Provide the [X, Y] coordinate of the cell's center where the given text is located.  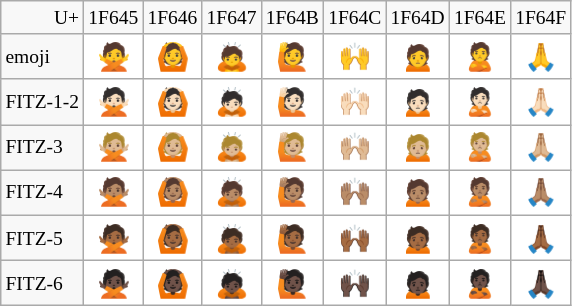
🙎🏿 [480, 282]
1F645 [114, 18]
FITZ-3 [42, 148]
🙏 [541, 56]
🙏🏽 [541, 192]
🙅🏾 [114, 238]
🙍🏿 [418, 282]
🙌🏿 [354, 282]
U+ [42, 18]
1F64F [541, 18]
🙌🏻 [354, 102]
1F647 [232, 18]
FITZ-6 [42, 282]
🙎🏽 [480, 192]
🙋 [292, 56]
🙍🏻 [418, 102]
🙆 [172, 56]
🙅🏽 [114, 192]
🙆🏽 [172, 192]
🙍🏾 [418, 238]
🙌🏼 [354, 148]
🙌🏾 [354, 238]
🙌 [354, 56]
🙅🏻 [114, 102]
🙇🏿 [232, 282]
1F64B [292, 18]
🙇 [232, 56]
FITZ-1-2 [42, 102]
🙍 [418, 56]
🙍🏽 [418, 192]
🙏🏻 [541, 102]
🙌🏽 [354, 192]
🙏🏿 [541, 282]
🙆🏻 [172, 102]
🙆🏼 [172, 148]
🙅🏿 [114, 282]
🙅 [114, 56]
1F64D [418, 18]
🙎🏻 [480, 102]
🙆🏾 [172, 238]
🙇🏼 [232, 148]
🙎 [480, 56]
🙎🏼 [480, 148]
1F64E [480, 18]
🙇🏽 [232, 192]
🙏🏾 [541, 238]
🙍🏼 [418, 148]
🙏🏼 [541, 148]
🙋🏼 [292, 148]
FITZ-5 [42, 238]
🙇🏾 [232, 238]
1F646 [172, 18]
🙎🏾 [480, 238]
🙋🏾 [292, 238]
🙇🏻 [232, 102]
🙋🏻 [292, 102]
🙋🏿 [292, 282]
FITZ-4 [42, 192]
1F64C [354, 18]
🙋🏽 [292, 192]
emoji [42, 56]
🙅🏼 [114, 148]
🙆🏿 [172, 282]
